From the cell containing the given text, extract its center point as (x, y) coordinate. 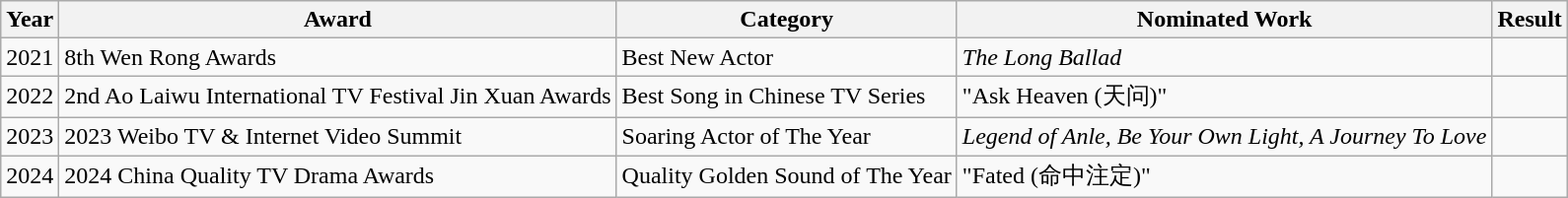
2024 (30, 177)
2024 China Quality TV Drama Awards (337, 177)
Legend of Anle, Be Your Own Light, A Journey To Love (1225, 136)
Soaring Actor of The Year (787, 136)
Nominated Work (1225, 20)
Year (30, 20)
Category (787, 20)
The Long Ballad (1225, 57)
Quality Golden Sound of The Year (787, 177)
2023 Weibo TV & Internet Video Summit (337, 136)
Award (337, 20)
"Fated (命中注定)" (1225, 177)
Result (1530, 20)
"Ask Heaven (天问)" (1225, 97)
2021 (30, 57)
Best New Actor (787, 57)
Best Song in Chinese TV Series (787, 97)
2022 (30, 97)
2nd Ao Laiwu International TV Festival Jin Xuan Awards (337, 97)
2023 (30, 136)
8th Wen Rong Awards (337, 57)
